Determine the [X, Y] coordinate at the center of the cell enclosing the given text.  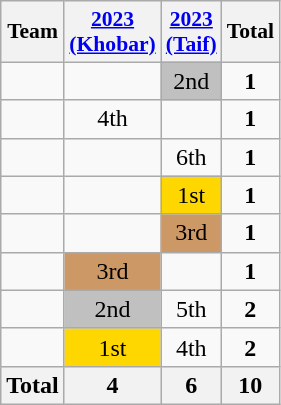
5th [192, 309]
2023(Khobar) [112, 32]
Team [33, 32]
4 [112, 385]
2023(Taif) [192, 32]
10 [250, 385]
6 [192, 385]
6th [192, 157]
